For the text-containing cell, return its midpoint in (X, Y) coordinate format. 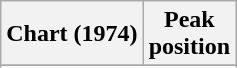
Chart (1974) (72, 34)
Peakposition (189, 34)
